Return [X, Y] of the center of cell containing provided text 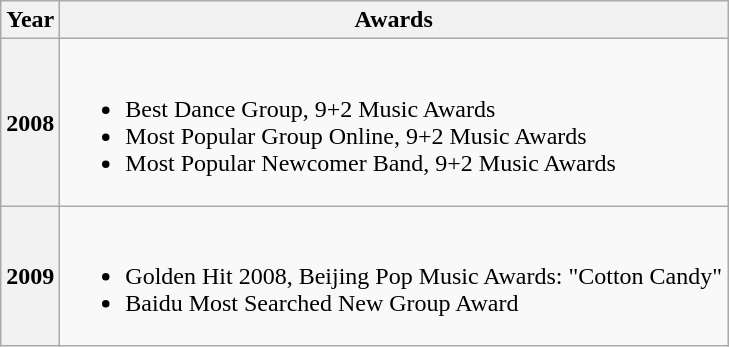
2008 [30, 122]
2009 [30, 276]
Golden Hit 2008, Beijing Pop Music Awards: "Cotton Candy"Baidu Most Searched New Group Award [394, 276]
Year [30, 20]
Awards [394, 20]
Best Dance Group, 9+2 Music AwardsMost Popular Group Online, 9+2 Music AwardsMost Popular Newcomer Band, 9+2 Music Awards [394, 122]
